For the text-containing cell, return its midpoint in [x, y] coordinate format. 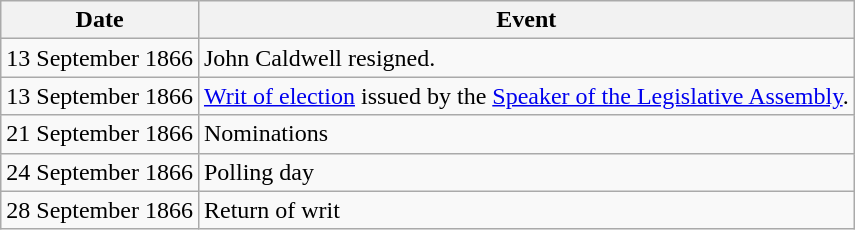
Polling day [526, 172]
21 September 1866 [100, 134]
28 September 1866 [100, 210]
Nominations [526, 134]
Date [100, 20]
24 September 1866 [100, 172]
Return of writ [526, 210]
John Caldwell resigned. [526, 58]
Writ of election issued by the Speaker of the Legislative Assembly. [526, 96]
Event [526, 20]
